For the text-containing cell, return its midpoint in (x, y) coordinate format. 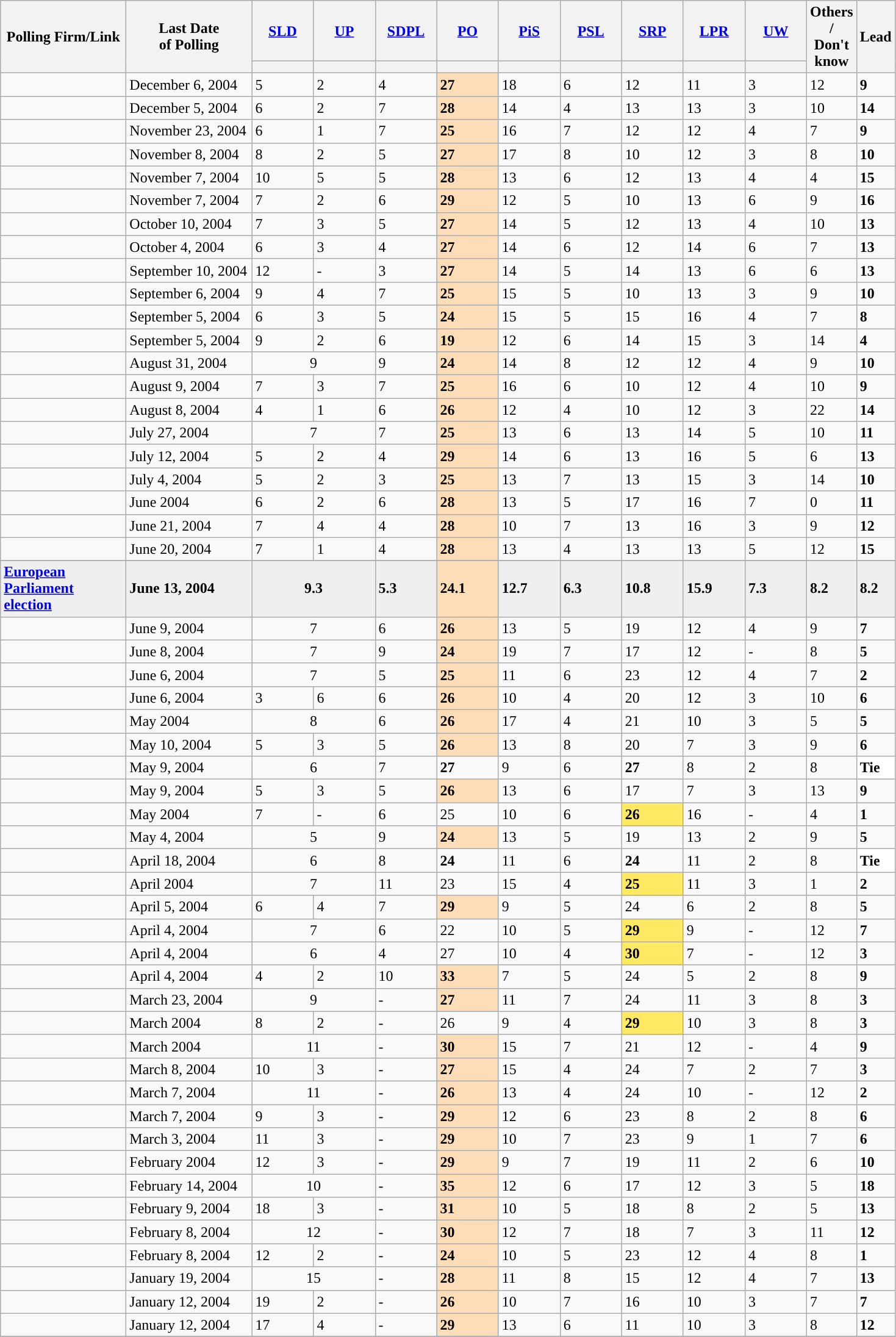
PO (467, 30)
October 10, 2004 (189, 224)
Others /Don't know (831, 37)
May 10, 2004 (189, 745)
PiS (529, 30)
September 10, 2004 (189, 270)
SDPL (406, 30)
September 6, 2004 (189, 293)
Last Dateof Polling (189, 37)
European Parliament election (63, 589)
April 2004 (189, 884)
June 2004 (189, 503)
August 9, 2004 (189, 387)
5.3 (406, 589)
LPR (714, 30)
May 4, 2004 (189, 837)
June 21, 2004 (189, 526)
April 18, 2004 (189, 861)
March 3, 2004 (189, 1139)
0 (831, 503)
Polling Firm/Link (63, 37)
December 5, 2004 (189, 108)
June 20, 2004 (189, 549)
10.8 (653, 589)
9.3 (314, 589)
Lead (876, 37)
January 19, 2004 (189, 1278)
33 (467, 977)
February 2004 (189, 1163)
March 23, 2004 (189, 1000)
6.3 (590, 589)
December 6, 2004 (189, 85)
October 4, 2004 (189, 247)
June 9, 2004 (189, 628)
UP (344, 30)
31 (467, 1209)
12.7 (529, 589)
February 9, 2004 (189, 1209)
August 8, 2004 (189, 410)
November 23, 2004 (189, 131)
15.9 (714, 589)
35 (467, 1186)
August 31, 2004 (189, 364)
June 8, 2004 (189, 651)
7.3 (776, 589)
PSL (590, 30)
July 4, 2004 (189, 479)
June 13, 2004 (189, 589)
July 12, 2004 (189, 456)
March 8, 2004 (189, 1069)
July 27, 2004 (189, 433)
UW (776, 30)
November 8, 2004 (189, 154)
February 14, 2004 (189, 1186)
SRP (653, 30)
SLD (283, 30)
24.1 (467, 589)
April 5, 2004 (189, 907)
